Pinpoint the cell where the given text exists, returning its (x, y) midpoint coordinate. 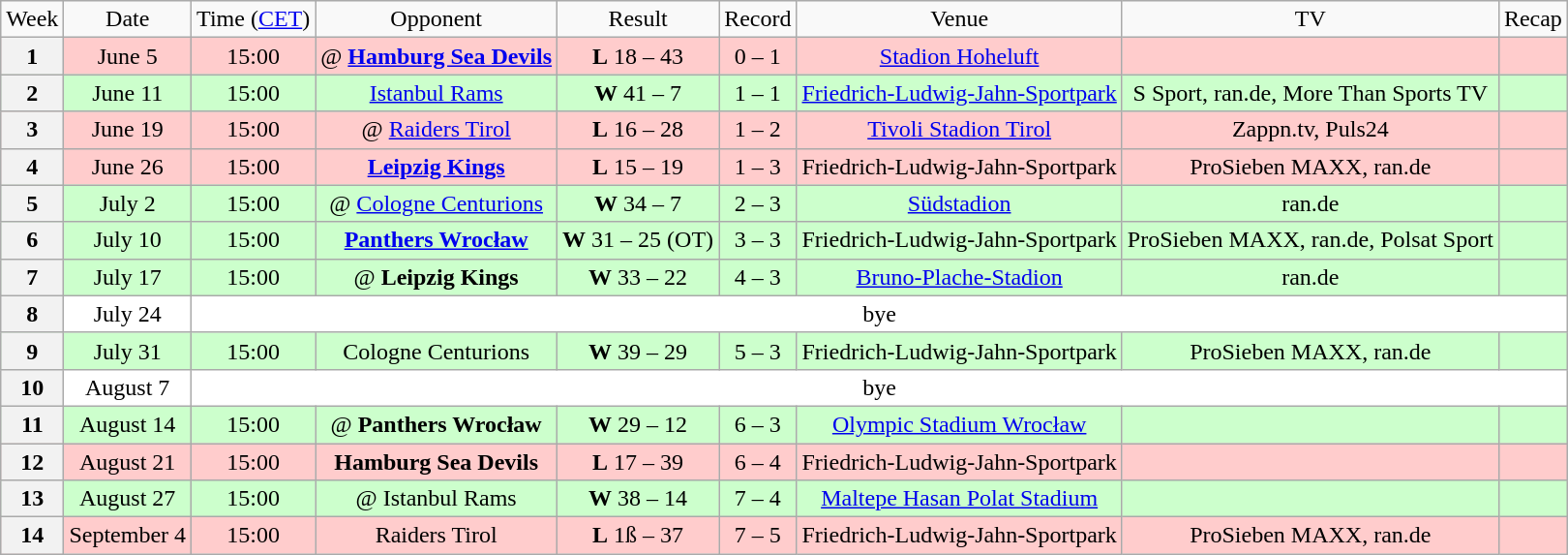
1 – 2 (758, 130)
September 4 (128, 536)
Date (128, 19)
W 38 – 14 (639, 499)
10 (33, 387)
Hamburg Sea Devils (437, 462)
Record (758, 19)
@ Leipzig Kings (437, 277)
June 11 (128, 93)
Result (639, 19)
Panthers Wrocław (437, 240)
0 – 1 (758, 56)
Recap (1533, 19)
Zappn.tv, Puls24 (1311, 130)
8 (33, 314)
6 – 3 (758, 424)
July 10 (128, 240)
S Sport, ran.de, More Than Sports TV (1311, 93)
August 7 (128, 387)
Time (CET) (254, 19)
6 (33, 240)
Maltepe Hasan Polat Stadium (959, 499)
Week (33, 19)
TV (1311, 19)
L 17 – 39 (639, 462)
W 33 – 22 (639, 277)
L 18 – 43 (639, 56)
Istanbul Rams (437, 93)
July 17 (128, 277)
Cologne Centurions (437, 351)
7 (33, 277)
13 (33, 499)
W 34 – 7 (639, 203)
W 41 – 7 (639, 93)
Bruno-Plache-Stadion (959, 277)
Venue (959, 19)
L 1ß – 37 (639, 536)
June 5 (128, 56)
August 27 (128, 499)
4 (33, 167)
1 – 3 (758, 167)
W 29 – 12 (639, 424)
Opponent (437, 19)
Leipzig Kings (437, 167)
August 14 (128, 424)
11 (33, 424)
@ Raiders Tirol (437, 130)
L 16 – 28 (639, 130)
1 (33, 56)
Tivoli Stadion Tirol (959, 130)
12 (33, 462)
W 39 – 29 (639, 351)
@ Hamburg Sea Devils (437, 56)
1 – 1 (758, 93)
@ Cologne Centurions (437, 203)
June 19 (128, 130)
Stadion Hoheluft (959, 56)
7 – 4 (758, 499)
ProSieben MAXX, ran.de, Polsat Sport (1311, 240)
August 21 (128, 462)
7 – 5 (758, 536)
July 24 (128, 314)
W 31 – 25 (OT) (639, 240)
Raiders Tirol (437, 536)
2 – 3 (758, 203)
@ Panthers Wrocław (437, 424)
3 (33, 130)
6 – 4 (758, 462)
Olympic Stadium Wrocław (959, 424)
4 – 3 (758, 277)
5 (33, 203)
14 (33, 536)
L 15 – 19 (639, 167)
@ Istanbul Rams (437, 499)
June 26 (128, 167)
July 2 (128, 203)
2 (33, 93)
5 – 3 (758, 351)
July 31 (128, 351)
9 (33, 351)
Südstadion (959, 203)
3 – 3 (758, 240)
